Determine the (x, y) coordinate at the center of the cell enclosing the given text.  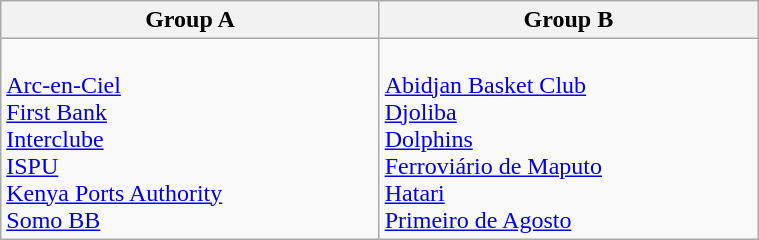
Group A (190, 20)
Group B (568, 20)
Arc-en-Ciel First Bank Interclube ISPU Kenya Ports Authority Somo BB (190, 139)
Abidjan Basket Club Djoliba Dolphins Ferroviário de Maputo Hatari Primeiro de Agosto (568, 139)
